Return the [x, y] coordinate for the center point of the cell that contains the specified text.  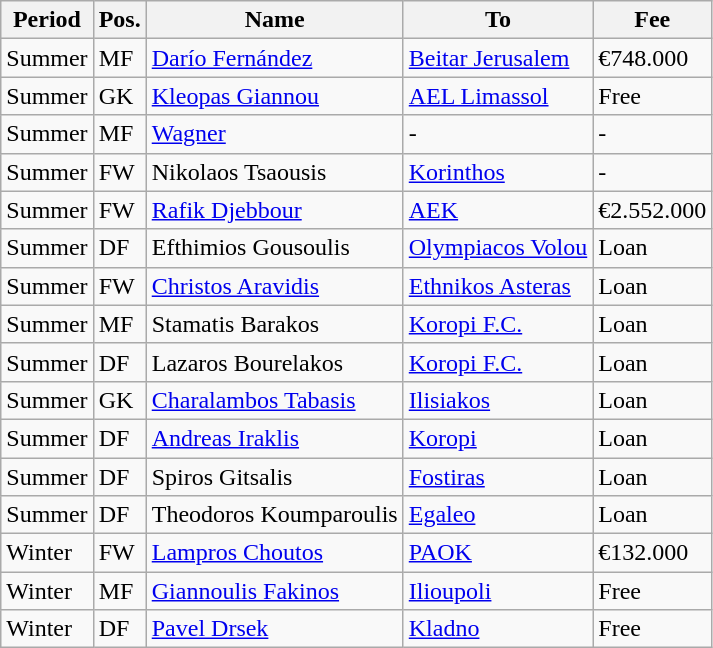
Kladno [498, 629]
To [498, 20]
Efthimios Gousoulis [274, 248]
Wagner [274, 134]
€748.000 [652, 58]
Charalambos Tabasis [274, 400]
Lazaros Bourelakos [274, 362]
Fee [652, 20]
PAOK [498, 553]
Fostiras [498, 477]
Theodoros Koumparoulis [274, 515]
Name [274, 20]
Pavel Drsek [274, 629]
Ethnikos Asteras [498, 286]
Period [47, 20]
Christos Aravidis [274, 286]
Pos. [120, 20]
€132.000 [652, 553]
Giannoulis Fakinos [274, 591]
Beitar Jerusalem [498, 58]
Ilioupoli [498, 591]
Olympiacos Volou [498, 248]
€2.552.000 [652, 210]
Lampros Choutos [274, 553]
AEK [498, 210]
Ilisiakos [498, 400]
AEL Limassol [498, 96]
Andreas Iraklis [274, 438]
Korinthos [498, 172]
Kleopas Giannou [274, 96]
Spiros Gitsalis [274, 477]
Darío Fernández [274, 58]
Koropi [498, 438]
Nikolaos Tsaousis [274, 172]
Egaleo [498, 515]
Stamatis Barakos [274, 324]
Rafik Djebbour [274, 210]
